Determine the (x, y) coordinate at the center of the cell enclosing the given text.  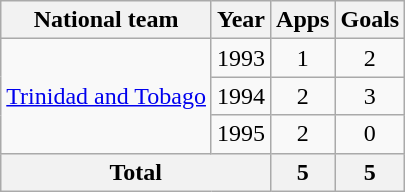
National team (106, 20)
1995 (240, 134)
Year (240, 20)
1 (303, 58)
Goals (370, 20)
1994 (240, 96)
Apps (303, 20)
3 (370, 96)
Trinidad and Tobago (106, 96)
0 (370, 134)
1993 (240, 58)
Total (136, 172)
